Output the [x, y] coordinate of the center of the cell containing the given text.  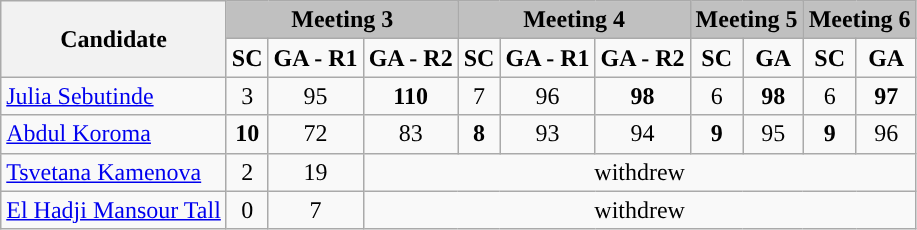
110 [410, 96]
Meeting 5 [746, 20]
0 [247, 210]
Tsvetana Kamenova [114, 172]
Meeting 3 [342, 20]
3 [247, 96]
Julia Sebutinde [114, 96]
8 [479, 134]
Candidate [114, 39]
El Hadji Mansour Tall [114, 210]
97 [886, 96]
Abdul Koroma [114, 134]
Meeting 6 [860, 20]
93 [548, 134]
19 [316, 172]
10 [247, 134]
2 [247, 172]
83 [410, 134]
94 [642, 134]
72 [316, 134]
Meeting 4 [574, 20]
